Extract the [X, Y] coordinate from the center of the cell holding the provided text.  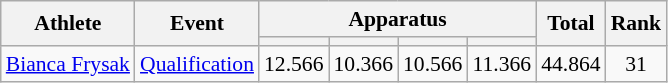
10.566 [432, 64]
31 [636, 64]
Apparatus [398, 19]
Athlete [68, 24]
Bianca Frysak [68, 64]
Qualification [197, 64]
Rank [636, 24]
Total [570, 24]
10.366 [362, 64]
12.566 [294, 64]
44.864 [570, 64]
Event [197, 24]
11.366 [502, 64]
